Provide the [x, y] coordinate of the cell's center where the given text is located.  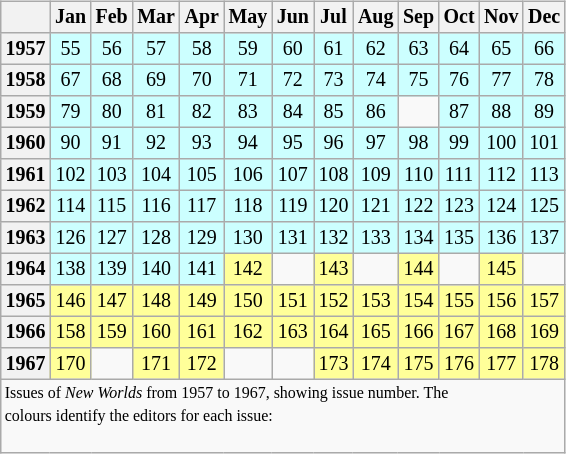
120 [334, 206]
177 [501, 364]
126 [70, 238]
151 [293, 300]
59 [248, 48]
1962 [26, 206]
78 [544, 80]
Jul [334, 18]
142 [248, 268]
95 [293, 144]
110 [418, 174]
156 [501, 300]
Oct [460, 18]
83 [248, 112]
1967 [26, 364]
57 [156, 48]
60 [293, 48]
143 [334, 268]
160 [156, 332]
88 [501, 112]
150 [248, 300]
140 [156, 268]
117 [202, 206]
164 [334, 332]
108 [334, 174]
1958 [26, 80]
1960 [26, 144]
1961 [26, 174]
55 [70, 48]
65 [501, 48]
159 [112, 332]
124 [501, 206]
162 [248, 332]
86 [376, 112]
76 [460, 80]
125 [544, 206]
61 [334, 48]
158 [70, 332]
163 [293, 332]
113 [544, 174]
99 [460, 144]
56 [112, 48]
Dec [544, 18]
75 [418, 80]
Issues of New Worlds from 1957 to 1967, showing issue number. Thecolours identify the editors for each issue: [283, 416]
128 [156, 238]
135 [460, 238]
166 [418, 332]
119 [293, 206]
147 [112, 300]
Nov [501, 18]
161 [202, 332]
136 [501, 238]
96 [334, 144]
62 [376, 48]
132 [334, 238]
89 [544, 112]
1966 [26, 332]
114 [70, 206]
84 [293, 112]
74 [376, 80]
90 [70, 144]
169 [544, 332]
178 [544, 364]
139 [112, 268]
168 [501, 332]
93 [202, 144]
66 [544, 48]
63 [418, 48]
Aug [376, 18]
64 [460, 48]
81 [156, 112]
82 [202, 112]
157 [544, 300]
Jan [70, 18]
141 [202, 268]
70 [202, 80]
146 [70, 300]
Jun [293, 18]
154 [418, 300]
171 [156, 364]
58 [202, 48]
176 [460, 364]
116 [156, 206]
1964 [26, 268]
153 [376, 300]
87 [460, 112]
172 [202, 364]
175 [418, 364]
102 [70, 174]
91 [112, 144]
170 [70, 364]
Apr [202, 18]
127 [112, 238]
103 [112, 174]
129 [202, 238]
138 [70, 268]
167 [460, 332]
1963 [26, 238]
85 [334, 112]
104 [156, 174]
137 [544, 238]
106 [248, 174]
121 [376, 206]
155 [460, 300]
68 [112, 80]
1957 [26, 48]
134 [418, 238]
109 [376, 174]
111 [460, 174]
92 [156, 144]
Sep [418, 18]
130 [248, 238]
67 [70, 80]
94 [248, 144]
165 [376, 332]
97 [376, 144]
May [248, 18]
148 [156, 300]
72 [293, 80]
Feb [112, 18]
80 [112, 112]
144 [418, 268]
112 [501, 174]
173 [334, 364]
69 [156, 80]
79 [70, 112]
105 [202, 174]
122 [418, 206]
123 [460, 206]
107 [293, 174]
71 [248, 80]
115 [112, 206]
1959 [26, 112]
101 [544, 144]
118 [248, 206]
100 [501, 144]
77 [501, 80]
145 [501, 268]
73 [334, 80]
98 [418, 144]
149 [202, 300]
131 [293, 238]
174 [376, 364]
Mar [156, 18]
152 [334, 300]
1965 [26, 300]
133 [376, 238]
